Detect which cell encompasses the target text, then output its [x, y] center coordinate. 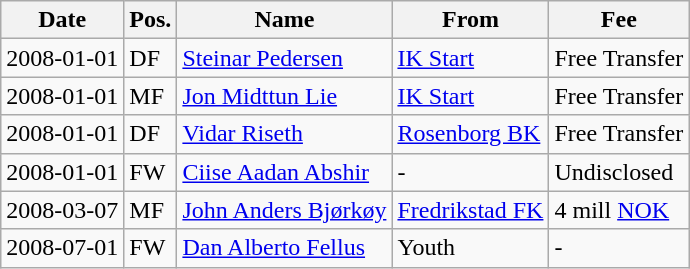
Fredrikstad FK [470, 210]
4 mill NOK [619, 210]
Steinar Pedersen [284, 58]
Name [284, 20]
2008-03-07 [62, 210]
Undisclosed [619, 172]
Dan Alberto Fellus [284, 248]
Ciise Aadan Abshir [284, 172]
From [470, 20]
Youth [470, 248]
Jon Midttun Lie [284, 96]
Vidar Riseth [284, 134]
2008-07-01 [62, 248]
John Anders Bjørkøy [284, 210]
Date [62, 20]
Rosenborg BK [470, 134]
Pos. [150, 20]
Fee [619, 20]
